Return [x, y] of the center of cell containing provided text 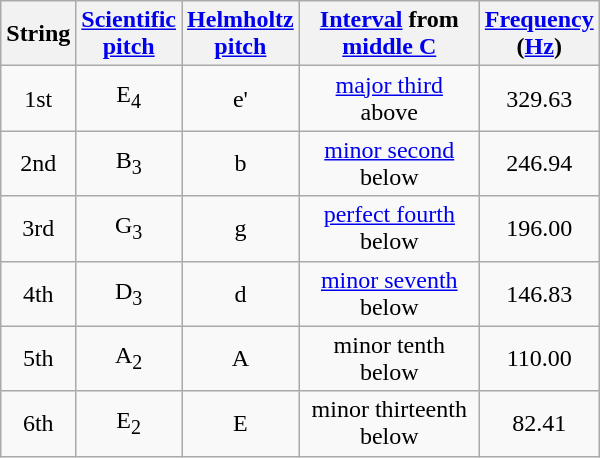
Frequency(Hz) [539, 34]
b [241, 164]
D3 [129, 294]
B3 [129, 164]
2nd [38, 164]
major third above [389, 98]
E4 [129, 98]
String [38, 34]
minor thirteenth below [389, 424]
A2 [129, 358]
4th [38, 294]
3rd [38, 228]
Interval from middle C [389, 34]
minor tenth below [389, 358]
5th [38, 358]
246.94 [539, 164]
329.63 [539, 98]
d [241, 294]
1st [38, 98]
G3 [129, 228]
minor second below [389, 164]
E2 [129, 424]
perfect fourth below [389, 228]
g [241, 228]
e' [241, 98]
E [241, 424]
6th [38, 424]
82.41 [539, 424]
110.00 [539, 358]
Scientific pitch [129, 34]
146.83 [539, 294]
196.00 [539, 228]
minor seventh below [389, 294]
Helmholtz pitch [241, 34]
A [241, 358]
